Return the [X, Y] coordinate for the center point of the cell that contains the specified text.  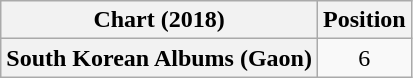
South Korean Albums (Gaon) [160, 58]
6 [364, 58]
Position [364, 20]
Chart (2018) [160, 20]
